Scan for the cell matching the given text and deliver its (x, y) coordinate at center. 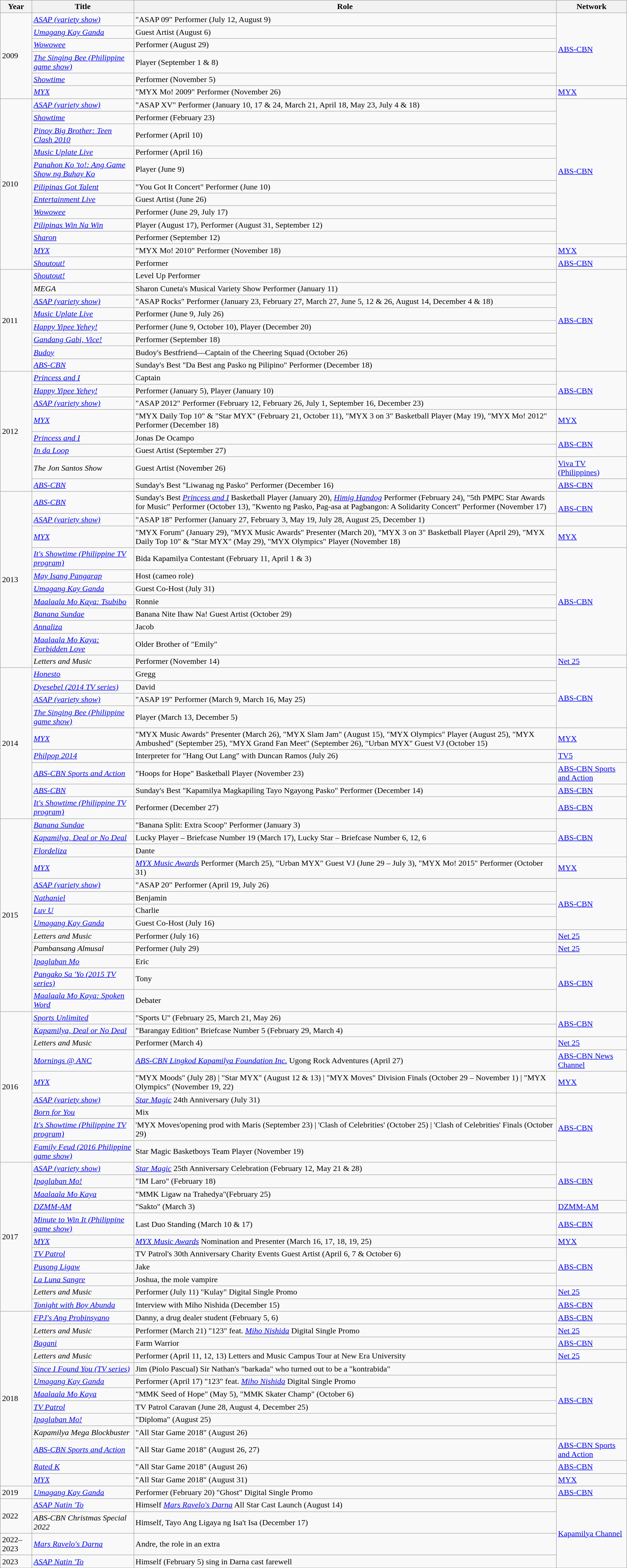
Budoy's Bestfriend—Captain of the Cheering Squad (October 26) (345, 352)
Himself (February 5) sing in Darna cast farewell (345, 1561)
Jim (Piolo Pascual) Sir Nathan's "barkada" who turned out to be a "kontrabida" (345, 1369)
Pusong Ligaw (83, 1267)
2010 (16, 184)
Last Duo Standing (March 10 & 17) (345, 1224)
Sunday's Best "Kapamilya Magkapiling Tayo Ngayong Pasko" Performer (December 14) (345, 790)
Sharon (83, 238)
Jonas De Ocampo (345, 438)
Performer (April 11, 12, 13) Letters and Music Campus Tour at New Era University (345, 1356)
Player (March 13, December 5) (345, 717)
Lucky Player – Briefcase Number 19 (March 17), Lucky Star – Briefcase Number 6, 12, 6 (345, 838)
TV5 (591, 756)
Sharon Cuneta's Musical Variety Show Performer (January 11) (345, 289)
Level Up Performer (345, 276)
Family Feud (2016 Philippine game show) (83, 1151)
Guest Artist (August 6) (345, 32)
Role (345, 7)
"ASAP XV" Performer (January 10, 17 & 24, March 21, April 18, May 23, July 4 & 18) (345, 105)
Bida Kapamilya Contestant (February 11, April 1 & 3) (345, 558)
Performer (February 20) "Ghost" Digital Single Promo (345, 1492)
"You Got It Concert" Performer (June 10) (345, 186)
May Isang Pangarap (83, 576)
'MYX Moves'opening prod with Maris (September 23) | 'Clash of Celebrities' (October 25) | 'Clash of Celebrities' Finals (October 29) (345, 1129)
Maalaala Mo Kaya: Forbidden Love (83, 644)
Performer (345, 263)
Pangako Sa 'Yo (2015 TV series) (83, 979)
Performer (June 29, July 17) (345, 212)
"MMK Seed of Hope" (May 5), "MMK Skater Champ" (October 6) (345, 1394)
Performer (April 16) (345, 152)
Star Magic 24th Anniversary (July 31) (345, 1099)
Minute to Win It (Philippine game show) (83, 1224)
Andre, the role in an extra (345, 1544)
TV Patrol's 30th Anniversary Charity Events Guest Artist (April 6, 7 & October 6) (345, 1254)
Maalaala Mo Kaya: Spoken Word (83, 1000)
Performer (November 14) (345, 661)
Star Magic 25th Anniversary Celebration (February 12, May 21 & 28) (345, 1169)
Older Brother of "Emily" (345, 644)
Performer (September 18) (345, 339)
Performer (November 5) (345, 79)
Player (September 1 & 8) (345, 62)
Performer (September 12) (345, 238)
ABS-CBN Christmas Special 2022 (83, 1522)
Guest Artist (September 27) (345, 451)
Performer (December 27) (345, 807)
2016 (16, 1087)
Joshua, the mole vampire (345, 1279)
Nathaniel (83, 897)
"MYX Mo! 2009" Performer (November 26) (345, 92)
Player (August 17), Performer (August 31, September 12) (345, 225)
2011 (16, 320)
Performer (July 29) (345, 949)
Network (591, 7)
"Banana Split: Extra Scoop" Performer (January 3) (345, 825)
Danny, a drug dealer student (February 5, 6) (345, 1318)
"IM Laro" (February 18) (345, 1181)
Performer (August 29) (345, 45)
Mars Ravelo's Darna (83, 1544)
In da Loop (83, 451)
Ipaglaban Mo (83, 961)
Rated K (83, 1467)
Performer (March 21) "123" feat. Miho Nishida Digital Single Promo (345, 1330)
Gregg (345, 674)
Performer (April 10) (345, 135)
Performer (June 9, July 26) (345, 314)
"ASAP 09" Performer (July 12, August 9) (345, 19)
La Luna Sangre (83, 1279)
"Diploma" (August 25) (345, 1420)
Performer (March 4) (345, 1043)
David (345, 687)
Kapamilya Channel (591, 1533)
Interview with Miho Nishida (December 15) (345, 1305)
Title (83, 7)
Pinoy Big Brother: Teen Clash 2010 (83, 135)
FPJ's Ang Probinsyano (83, 1318)
2014 (16, 743)
ABS-CBN News Channel (591, 1061)
"All Star Game 2018" (August 26, 27) (345, 1449)
Mornings @ ANC (83, 1061)
"ASAP Rocks" Performer (January 23, February 27, March 27, June 5, 12 & 26, August 14, December 4 & 18) (345, 301)
"All Star Game 2018" (August 31) (345, 1480)
2017 (16, 1237)
Sunday's Best "Liwanag ng Pasko" Performer (December 16) (345, 485)
Luv U (83, 911)
Tonight with Boy Abunda (83, 1305)
2023 (16, 1561)
Performer (July 16) (345, 936)
2009 (16, 56)
"Barangay Edition" Briefcase Number 5 (February 29, March 4) (345, 1030)
2019 (16, 1492)
Performer (April 17) "123" feat. Miho Nishida Digital Single Promo (345, 1382)
Charlie (345, 911)
Star Magic Basketboys Team Player (November 19) (345, 1151)
Ronnie (345, 601)
Himself Mars Ravelo's Darna All Star Cast Launch (August 14) (345, 1505)
Honesto (83, 674)
"ASAP 19" Performer (March 9, March 16, May 25) (345, 700)
Tony (345, 979)
"Hoops for Hope" Basketball Player (November 23) (345, 773)
Jacob (345, 627)
Budoy (83, 352)
2013 (16, 580)
"ASAP 2012" Performer (February 12, February 26, July 1, September 16, December 23) (345, 403)
Performer (February 23) (345, 117)
2022–2023 (16, 1544)
"Sports U" (February 25, March 21, May 26) (345, 1018)
Viva TV (Philippines) (591, 468)
Jake (345, 1267)
"ASAP 20" Performer (April 19, July 26) (345, 885)
Flordeliza (83, 850)
The Jon Santos Show (83, 468)
Guest Co-Host (July 31) (345, 589)
Annaliza (83, 627)
Pilipinas Win Na Win (83, 225)
"MYX Moods" (July 28) | "Star MYX" (August 12 & 13) | "MYX Moves" Division Finals (October 29 – November 1) | "MYX Olympics" (November 19, 22) (345, 1082)
Mix (345, 1112)
Eric (345, 961)
Bagani (83, 1343)
2022 (16, 1516)
2018 (16, 1399)
2012 (16, 431)
Interpreter for "Hang Out Lang" with Duncan Ramos (July 26) (345, 756)
MYX Music Awards Nomination and Presenter (March 16, 17, 18, 19, 25) (345, 1241)
"MYX Daily Top 10" & "Star MYX" (February 21, October 11), "MYX 3 on 3" Basketball Player (May 19), "MYX Mo! 2012" Performer (December 18) (345, 420)
Farm Warrior (345, 1343)
Pilipinas Got Talent (83, 186)
Philpop 2014 (83, 756)
Himself, Tayo Ang Ligaya ng Isa't Isa (December 17) (345, 1522)
"Sakto" (March 3) (345, 1207)
Gandang Gabi, Vice! (83, 339)
"ASAP 18" Performer (January 27, February 3, May 19, July 28, August 25, December 1) (345, 520)
Pambansang Almusal (83, 949)
Benjamin (345, 897)
Dante (345, 850)
Host (cameo role) (345, 576)
Year (16, 7)
Guest Artist (November 26) (345, 468)
Sunday's Best "Da Best ang Pasko ng Pilipino" Performer (December 18) (345, 365)
Panahon Ko 'to!: Ang Game Show ng Buhay Ko (83, 169)
Performer (January 5), Player (January 10) (345, 391)
Entertainment Live (83, 200)
Guest Co-Host (July 16) (345, 923)
Performer (July 11) "Kulay" Digital Single Promo (345, 1292)
Maalaala Mo Kaya: Tsubibo (83, 601)
"MYX Mo! 2010" Performer (November 18) (345, 250)
Guest Artist (June 26) (345, 200)
2015 (16, 915)
Captain (345, 378)
"MMK Ligaw na Trahedya"(February 25) (345, 1194)
Performer (June 9, October 10), Player (December 20) (345, 327)
MEGA (83, 289)
Dyesebel (2014 TV series) (83, 687)
ABS-CBN Lingkod Kapamilya Foundation Inc. Ugong Rock Adventures (April 27) (345, 1061)
Banana Nite Ihaw Na! Guest Artist (October 29) (345, 614)
MYX Music Awards Performer (March 25), "Urban MYX" Guest VJ (June 29 – July 3), "MYX Mo! 2015" Performer (October 31) (345, 868)
Kapamilya Mega Blockbuster (83, 1432)
Debater (345, 1000)
Since I Found You (TV series) (83, 1369)
Sports Unlimited (83, 1018)
Player (June 9) (345, 169)
TV Patrol Caravan (June 28, August 4, December 25) (345, 1407)
Born for You (83, 1112)
